Determine the (X, Y) coordinate at the center of the cell enclosing the given text.  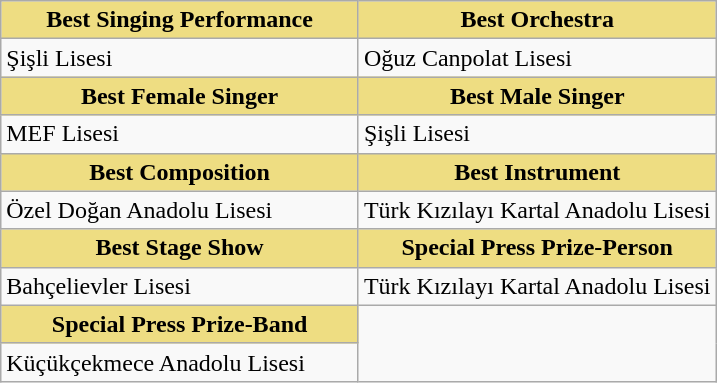
Özel Doğan Anadolu Lisesi (180, 210)
Oğuz Canpolat Lisesi (537, 58)
MEF Lisesi (180, 134)
Best Male Singer (537, 96)
Best Female Singer (180, 96)
Best Singing Performance (180, 20)
Best Composition (180, 172)
Bahçelievler Lisesi (180, 286)
Special Press Prize-Person (537, 248)
Küçükçekmece Anadolu Lisesi (180, 362)
Best Instrument (537, 172)
Best Stage Show (180, 248)
Best Orchestra (537, 20)
Special Press Prize-Band (180, 324)
